Determine the [X, Y] coordinate at the center of the cell enclosing the given text.  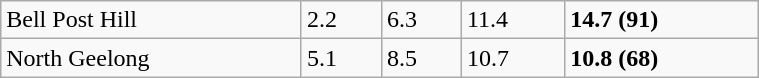
14.7 (91) [662, 20]
5.1 [341, 58]
2.2 [341, 20]
6.3 [421, 20]
8.5 [421, 58]
Bell Post Hill [152, 20]
11.4 [512, 20]
10.7 [512, 58]
10.8 (68) [662, 58]
North Geelong [152, 58]
